Scan for the cell matching the given text and deliver its [x, y] coordinate at center. 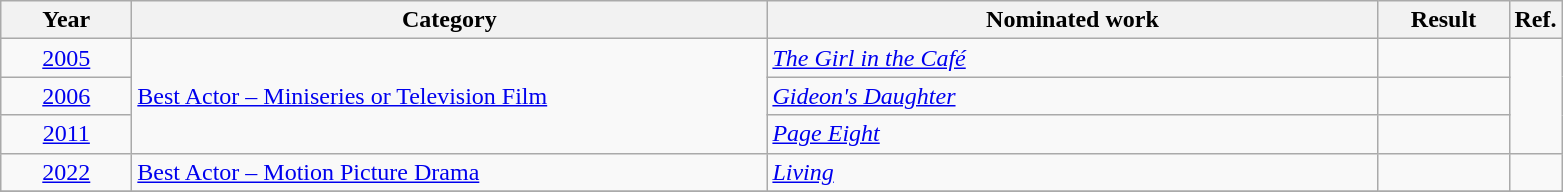
The Girl in the Café [1072, 58]
2011 [66, 134]
Best Actor – Motion Picture Drama [450, 172]
2005 [66, 58]
Best Actor – Miniseries or Television Film [450, 96]
Living [1072, 172]
Nominated work [1072, 20]
Category [450, 20]
2022 [66, 172]
2006 [66, 96]
Year [66, 20]
Gideon's Daughter [1072, 96]
Page Eight [1072, 134]
Ref. [1536, 20]
Result [1444, 20]
